Pinpoint the cell where the given text exists, returning its [X, Y] midpoint coordinate. 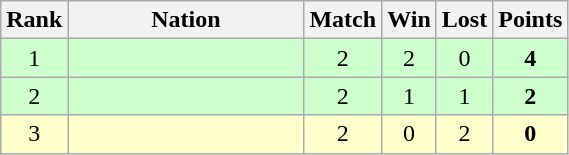
Rank [34, 20]
Lost [464, 20]
3 [34, 134]
Points [530, 20]
Win [410, 20]
4 [530, 58]
Nation [186, 20]
Match [343, 20]
